For the text-containing cell, return its midpoint in [X, Y] coordinate format. 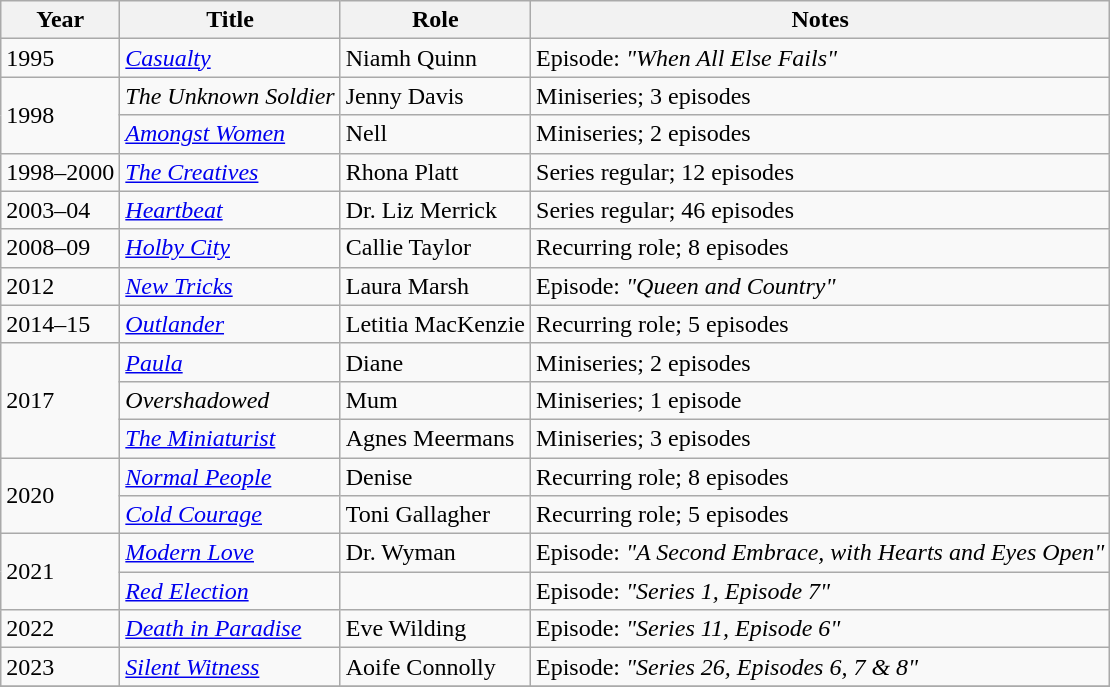
2012 [60, 286]
2023 [60, 667]
1995 [60, 58]
2014–15 [60, 324]
1998 [60, 115]
Heartbeat [230, 210]
Dr. Liz Merrick [435, 210]
Casualty [230, 58]
The Miniaturist [230, 438]
Mum [435, 400]
Episode: "Series 1, Episode 7" [820, 591]
Modern Love [230, 553]
Eve Wilding [435, 629]
Laura Marsh [435, 286]
Paula [230, 362]
Episode: "A Second Embrace, with Hearts and Eyes Open" [820, 553]
Red Election [230, 591]
Episode: "Series 11, Episode 6" [820, 629]
Cold Courage [230, 515]
Title [230, 20]
2021 [60, 572]
Nell [435, 134]
Niamh Quinn [435, 58]
Death in Paradise [230, 629]
Silent Witness [230, 667]
The Creatives [230, 172]
Denise [435, 477]
2022 [60, 629]
2017 [60, 400]
Holby City [230, 248]
Series regular; 12 episodes [820, 172]
1998–2000 [60, 172]
Aoife Connolly [435, 667]
Dr. Wyman [435, 553]
Episode: "When All Else Fails" [820, 58]
Rhona Platt [435, 172]
Series regular; 46 episodes [820, 210]
2003–04 [60, 210]
Toni Gallagher [435, 515]
The Unknown Soldier [230, 96]
Overshadowed [230, 400]
Amongst Women [230, 134]
Callie Taylor [435, 248]
Notes [820, 20]
Diane [435, 362]
Role [435, 20]
2020 [60, 496]
Letitia MacKenzie [435, 324]
New Tricks [230, 286]
Outlander [230, 324]
Normal People [230, 477]
Miniseries; 1 episode [820, 400]
Jenny Davis [435, 96]
Year [60, 20]
2008–09 [60, 248]
Episode: "Queen and Country" [820, 286]
Agnes Meermans [435, 438]
Episode: "Series 26, Episodes 6, 7 & 8" [820, 667]
